Locate the cell with the specified text and output its (X, Y) center coordinate. 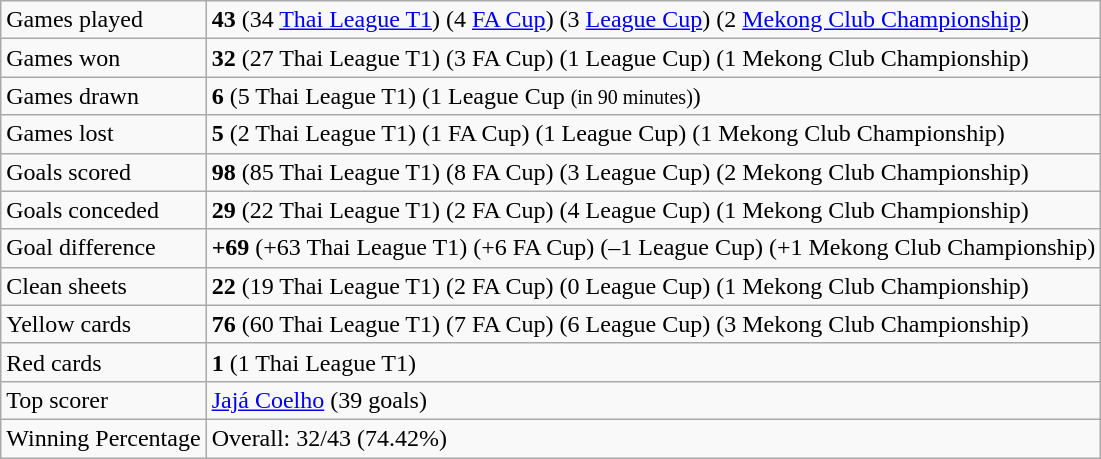
Clean sheets (104, 286)
Games lost (104, 134)
Overall: 32/43 (74.42%) (654, 438)
22 (19 Thai League T1) (2 FA Cup) (0 League Cup) (1 Mekong Club Championship) (654, 286)
Games drawn (104, 96)
1 (1 Thai League T1) (654, 362)
Red cards (104, 362)
Jajá Coelho (39 goals) (654, 400)
Yellow cards (104, 324)
Games won (104, 58)
5 (2 Thai League T1) (1 FA Cup) (1 League Cup) (1 Mekong Club Championship) (654, 134)
Goals scored (104, 172)
Goal difference (104, 248)
76 (60 Thai League T1) (7 FA Cup) (6 League Cup) (3 Mekong Club Championship) (654, 324)
Top scorer (104, 400)
Goals conceded (104, 210)
43 (34 Thai League T1) (4 FA Cup) (3 League Cup) (2 Mekong Club Championship) (654, 20)
Games played (104, 20)
98 (85 Thai League T1) (8 FA Cup) (3 League Cup) (2 Mekong Club Championship) (654, 172)
Winning Percentage (104, 438)
29 (22 Thai League T1) (2 FA Cup) (4 League Cup) (1 Mekong Club Championship) (654, 210)
6 (5 Thai League T1) (1 League Cup (in 90 minutes)) (654, 96)
32 (27 Thai League T1) (3 FA Cup) (1 League Cup) (1 Mekong Club Championship) (654, 58)
+69 (+63 Thai League T1) (+6 FA Cup) (–1 League Cup) (+1 Mekong Club Championship) (654, 248)
